Extract the [X, Y] coordinate from the center of the cell holding the provided text.  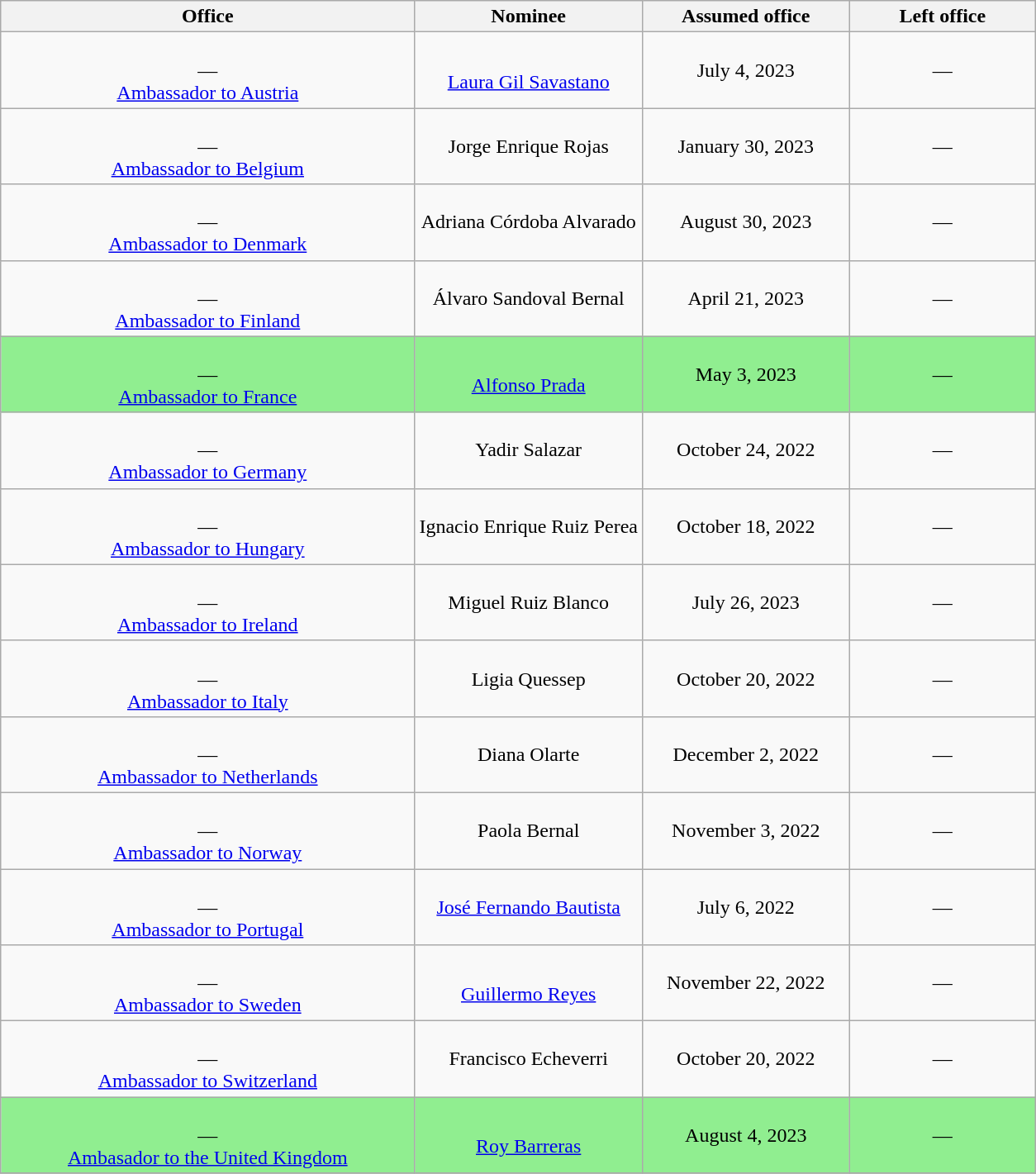
Left office [943, 17]
October 24, 2022 [745, 450]
Francisco Echeverri [529, 1059]
Ignacio Enrique Ruiz Perea [529, 526]
Diana Olarte [529, 754]
—Ambassador to Ireland [208, 602]
October 18, 2022 [745, 526]
—Ambassador to Norway [208, 830]
Jorge Enrique Rojas [529, 146]
Guillermo Reyes [529, 983]
Yadir Salazar [529, 450]
Miguel Ruiz Blanco [529, 602]
Nominee [529, 17]
José Fernando Bautista [529, 907]
—Ambassador to Italy [208, 678]
—Ambassador to Hungary [208, 526]
Paola Bernal [529, 830]
Laura Gil Savastano [529, 70]
August 4, 2023 [745, 1135]
July 26, 2023 [745, 602]
January 30, 2023 [745, 146]
Álvaro Sandoval Bernal [529, 298]
Roy Barreras [529, 1135]
—Ambassador to Belgium [208, 146]
Office [208, 17]
Alfonso Prada [529, 374]
—Ambasador to the United Kingdom [208, 1135]
—Ambassador to France [208, 374]
—Ambassador to Netherlands [208, 754]
—Ambassador to Sweden [208, 983]
—Ambassador to Portugal [208, 907]
Adriana Córdoba Alvarado [529, 222]
—Ambassador to Finland [208, 298]
—Ambassador to Switzerland [208, 1059]
November 3, 2022 [745, 830]
April 21, 2023 [745, 298]
August 30, 2023 [745, 222]
November 22, 2022 [745, 983]
May 3, 2023 [745, 374]
Ligia Quessep [529, 678]
December 2, 2022 [745, 754]
July 6, 2022 [745, 907]
—Ambassador to Denmark [208, 222]
—Ambassador to Germany [208, 450]
July 4, 2023 [745, 70]
Assumed office [745, 17]
—Ambassador to Austria [208, 70]
